For the text-containing cell, return its midpoint in (x, y) coordinate format. 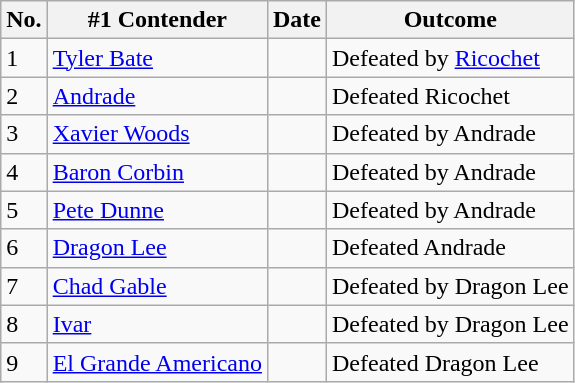
Xavier Woods (157, 134)
3 (24, 134)
5 (24, 210)
7 (24, 286)
Tyler Bate (157, 58)
Ivar (157, 324)
Defeated Andrade (451, 248)
2 (24, 96)
Outcome (451, 20)
Defeated Ricochet (451, 96)
4 (24, 172)
El Grande Americano (157, 362)
Baron Corbin (157, 172)
Dragon Lee (157, 248)
Andrade (157, 96)
6 (24, 248)
1 (24, 58)
Date (296, 20)
9 (24, 362)
Chad Gable (157, 286)
Defeated by Ricochet (451, 58)
Pete Dunne (157, 210)
No. (24, 20)
Defeated Dragon Lee (451, 362)
8 (24, 324)
#1 Contender (157, 20)
